Return [x, y] of the center of cell containing provided text 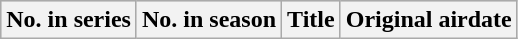
No. in series [69, 20]
Title [312, 20]
Original airdate [428, 20]
No. in season [208, 20]
